Detect which cell encompasses the target text, then output its [x, y] center coordinate. 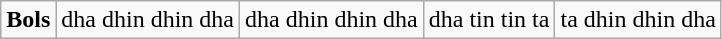
dha tin tin ta [489, 20]
Bols [28, 20]
ta dhin dhin dha [638, 20]
